Output the [X, Y] coordinate of the center of the cell containing the given text.  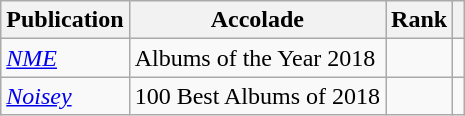
Rank [420, 20]
100 Best Albums of 2018 [257, 96]
Publication [65, 20]
NME [65, 58]
Noisey [65, 96]
Albums of the Year 2018 [257, 58]
Accolade [257, 20]
